From the cell containing the given text, extract its center point as (x, y) coordinate. 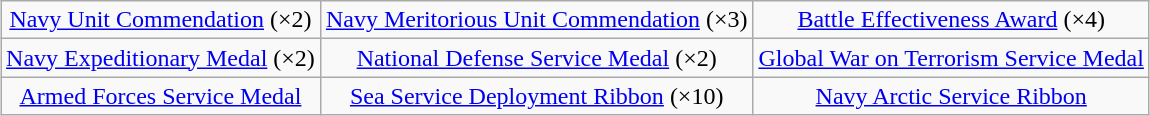
Armed Forces Service Medal (161, 96)
Navy Meritorious Unit Commendation (×3) (536, 20)
National Defense Service Medal (×2) (536, 58)
Sea Service Deployment Ribbon (×10) (536, 96)
Navy Unit Commendation (×2) (161, 20)
Battle Effectiveness Award (×4) (951, 20)
Navy Arctic Service Ribbon (951, 96)
Global War on Terrorism Service Medal (951, 58)
Navy Expeditionary Medal (×2) (161, 58)
